Determine the (x, y) coordinate at the center of the cell enclosing the given text.  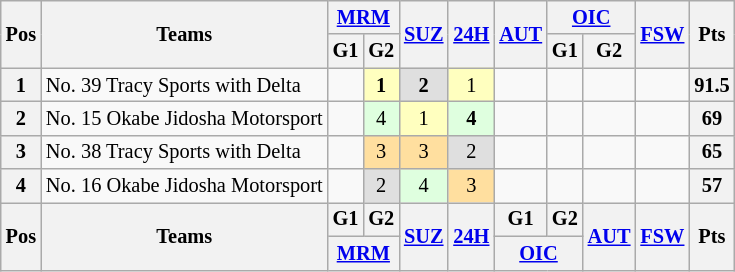
No. 39 Tracy Sports with Delta (184, 85)
No. 38 Tracy Sports with Delta (184, 152)
57 (712, 186)
No. 16 Okabe Jidosha Motorsport (184, 186)
No. 15 Okabe Jidosha Motorsport (184, 118)
69 (712, 118)
91.5 (712, 85)
65 (712, 152)
